Determine the [x, y] coordinate at the center of the cell enclosing the given text.  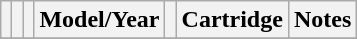
Cartridge [232, 20]
Model/Year [100, 20]
Notes [322, 20]
